Detect which cell encompasses the target text, then output its [x, y] center coordinate. 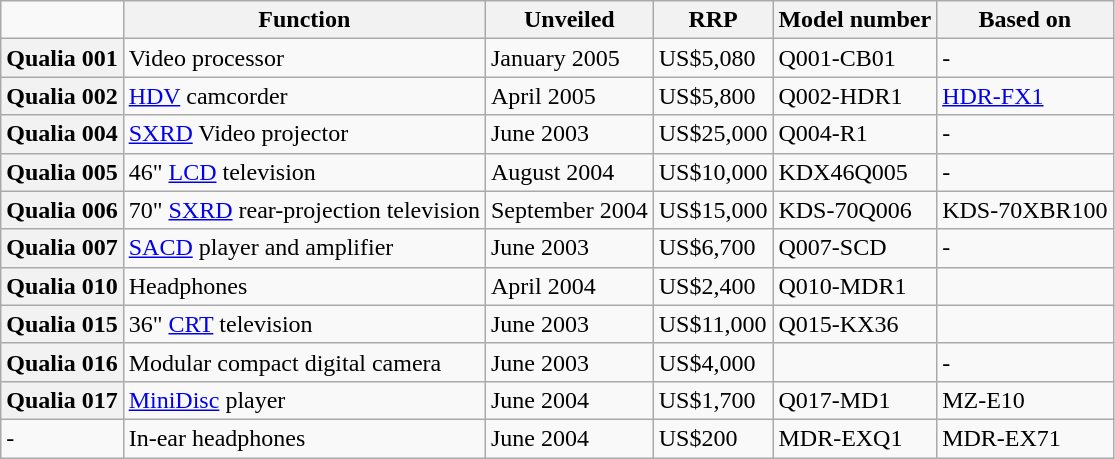
Q017-MD1 [855, 400]
US$10,000 [713, 172]
Video processor [304, 58]
Qualia 016 [62, 362]
US$2,400 [713, 286]
Headphones [304, 286]
US$11,000 [713, 324]
Q002-HDR1 [855, 96]
Q004-R1 [855, 134]
HDR-FX1 [1025, 96]
April 2005 [569, 96]
Modular compact digital camera [304, 362]
US$15,000 [713, 210]
KDS-70XBR100 [1025, 210]
January 2005 [569, 58]
KDS-70Q006 [855, 210]
MDR-EX71 [1025, 438]
MDR-EXQ1 [855, 438]
US$200 [713, 438]
Unveiled [569, 20]
Q010-MDR1 [855, 286]
US$5,080 [713, 58]
36" CRT television [304, 324]
MiniDisc player [304, 400]
KDX46Q005 [855, 172]
RRP [713, 20]
Q007-SCD [855, 248]
MZ-E10 [1025, 400]
Qualia 010 [62, 286]
Qualia 017 [62, 400]
Q001-CB01 [855, 58]
Model number [855, 20]
70" SXRD rear-projection television [304, 210]
HDV camcorder [304, 96]
September 2004 [569, 210]
Qualia 002 [62, 96]
Qualia 015 [62, 324]
Q015-KX36 [855, 324]
US$4,000 [713, 362]
SACD player and amplifier [304, 248]
Based on [1025, 20]
Qualia 005 [62, 172]
April 2004 [569, 286]
Qualia 007 [62, 248]
Qualia 001 [62, 58]
Qualia 004 [62, 134]
August 2004 [569, 172]
Qualia 006 [62, 210]
In-ear headphones [304, 438]
US$6,700 [713, 248]
46" LCD television [304, 172]
Function [304, 20]
US$1,700 [713, 400]
US$5,800 [713, 96]
US$25,000 [713, 134]
SXRD Video projector [304, 134]
